For the text-containing cell, return its midpoint in (x, y) coordinate format. 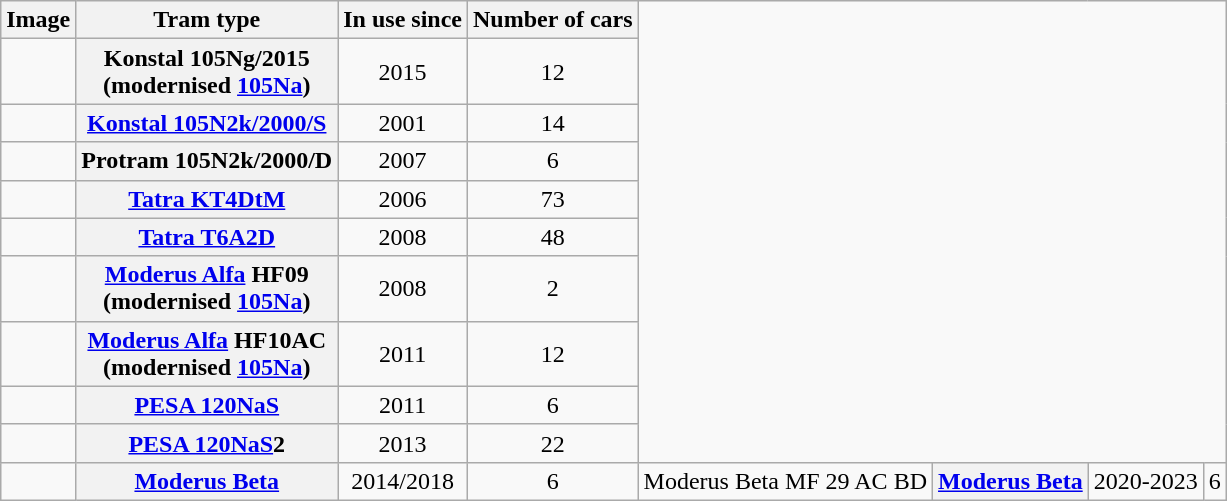
22 (552, 443)
Moderus Alfa HF10AC(modernised 105Na) (207, 354)
Moderus Beta MF 29 AC BD (785, 481)
PESA 120NaS2 (207, 443)
Tatra T6A2D (207, 237)
2 (552, 288)
2013 (403, 443)
2007 (403, 161)
PESA 120NaS (207, 405)
Image (38, 20)
2020-2023 (1146, 481)
48 (552, 237)
Tatra KT4DtM (207, 199)
In use since (403, 20)
2014/2018 (403, 481)
Moderus Alfa HF09(modernised 105Na) (207, 288)
2006 (403, 199)
Protram 105N2k/2000/D (207, 161)
Tram type (207, 20)
73 (552, 199)
14 (552, 123)
Konstal 105Ng/2015(modernised 105Na) (207, 72)
Konstal 105N2k/2000/S (207, 123)
Number of cars (552, 20)
2015 (403, 72)
2001 (403, 123)
